Determine the (X, Y) coordinate at the center of the cell enclosing the given text.  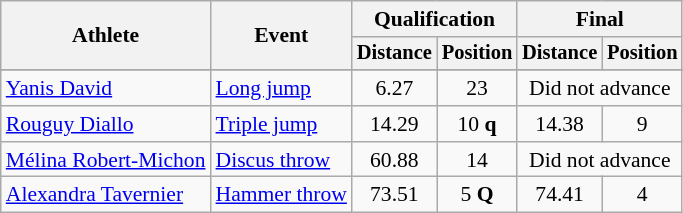
14 (477, 160)
73.51 (394, 195)
Mélina Robert-Michon (106, 160)
14.29 (394, 124)
Triple jump (282, 124)
60.88 (394, 160)
5 Q (477, 195)
4 (642, 195)
6.27 (394, 88)
Athlete (106, 36)
74.41 (560, 195)
Alexandra Tavernier (106, 195)
9 (642, 124)
Discus throw (282, 160)
Long jump (282, 88)
Event (282, 36)
Rouguy Diallo (106, 124)
10 q (477, 124)
23 (477, 88)
Yanis David (106, 88)
Qualification (434, 19)
14.38 (560, 124)
Final (600, 19)
Hammer throw (282, 195)
